Scan for the cell matching the given text and deliver its (X, Y) coordinate at center. 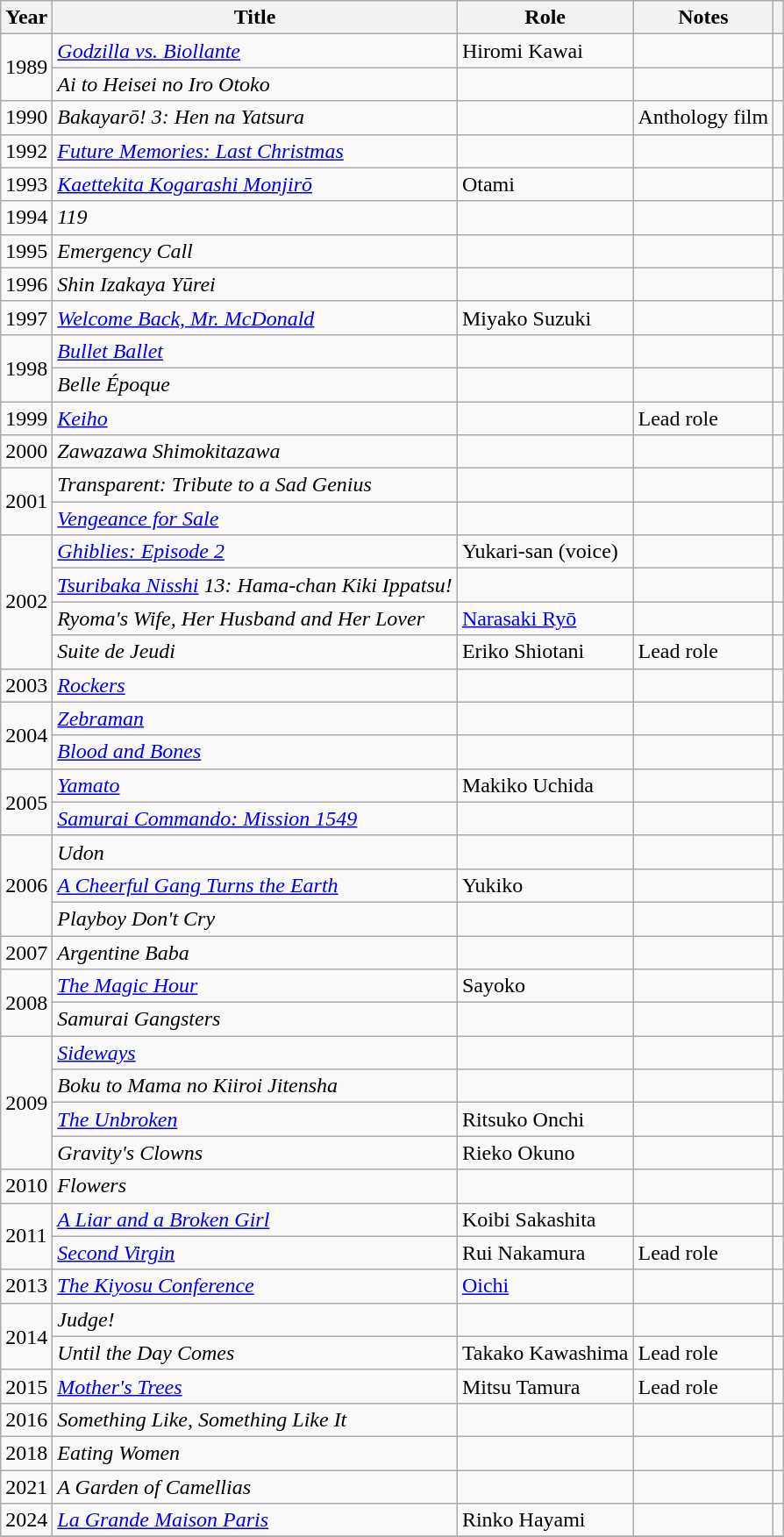
1997 (26, 318)
2007 (26, 952)
Until the Day Comes (255, 1353)
Role (545, 18)
Sayoko (545, 986)
The Magic Hour (255, 986)
Eating Women (255, 1453)
Ritsuko Onchi (545, 1119)
Godzilla vs. Biollante (255, 51)
Gravity's Clowns (255, 1153)
Title (255, 18)
Belle Époque (255, 384)
Narasaki Ryō (545, 618)
Koibi Sakashita (545, 1219)
2018 (26, 1453)
1995 (26, 251)
Playboy Don't Cry (255, 919)
Ryoma's Wife, Her Husband and Her Lover (255, 618)
Shin Izakaya Yūrei (255, 284)
1996 (26, 284)
Yukiko (545, 885)
2021 (26, 1487)
Notes (703, 18)
Anthology film (703, 118)
Sideways (255, 1053)
Mitsu Tamura (545, 1386)
Year (26, 18)
2002 (26, 602)
2000 (26, 452)
1993 (26, 184)
Flowers (255, 1186)
Boku to Mama no Kiiroi Jitensha (255, 1086)
Transparent: Tribute to a Sad Genius (255, 485)
Vengeance for Sale (255, 518)
Udon (255, 852)
2024 (26, 1520)
Yamato (255, 785)
Ghiblies: Episode 2 (255, 552)
Tsuribaka Nisshi 13: Hama-chan Kiki Ippatsu! (255, 585)
Kaettekita Kogarashi Monjirō (255, 184)
Rui Nakamura (545, 1253)
1994 (26, 218)
The Kiyosu Conference (255, 1286)
Makiko Uchida (545, 785)
Argentine Baba (255, 952)
Otami (545, 184)
1989 (26, 68)
A Liar and a Broken Girl (255, 1219)
Something Like, Something Like It (255, 1419)
1990 (26, 118)
A Cheerful Gang Turns the Earth (255, 885)
2008 (26, 1003)
Miyako Suzuki (545, 318)
Emergency Call (255, 251)
1999 (26, 418)
Second Virgin (255, 1253)
2010 (26, 1186)
2015 (26, 1386)
Welcome Back, Mr. McDonald (255, 318)
La Grande Maison Paris (255, 1520)
Hiromi Kawai (545, 51)
Future Memories: Last Christmas (255, 151)
Zawazawa Shimokitazawa (255, 452)
2003 (26, 685)
1998 (26, 368)
Oichi (545, 1286)
Ai to Heisei no Iro Otoko (255, 84)
2014 (26, 1336)
2016 (26, 1419)
Yukari-san (voice) (545, 552)
Suite de Jeudi (255, 652)
Mother's Trees (255, 1386)
2013 (26, 1286)
2011 (26, 1236)
Rinko Hayami (545, 1520)
1992 (26, 151)
Zebraman (255, 718)
Samurai Gangsters (255, 1019)
Blood and Bones (255, 752)
Keiho (255, 418)
The Unbroken (255, 1119)
2006 (26, 885)
119 (255, 218)
2001 (26, 502)
Bakayarō! 3: Hen na Yatsura (255, 118)
Judge! (255, 1319)
Takako Kawashima (545, 1353)
A Garden of Camellias (255, 1487)
Eriko Shiotani (545, 652)
Rieko Okuno (545, 1153)
2005 (26, 802)
2009 (26, 1103)
Rockers (255, 685)
Samurai Commando: Mission 1549 (255, 819)
Bullet Ballet (255, 351)
2004 (26, 735)
